From the cell containing the given text, extract its center point as (x, y) coordinate. 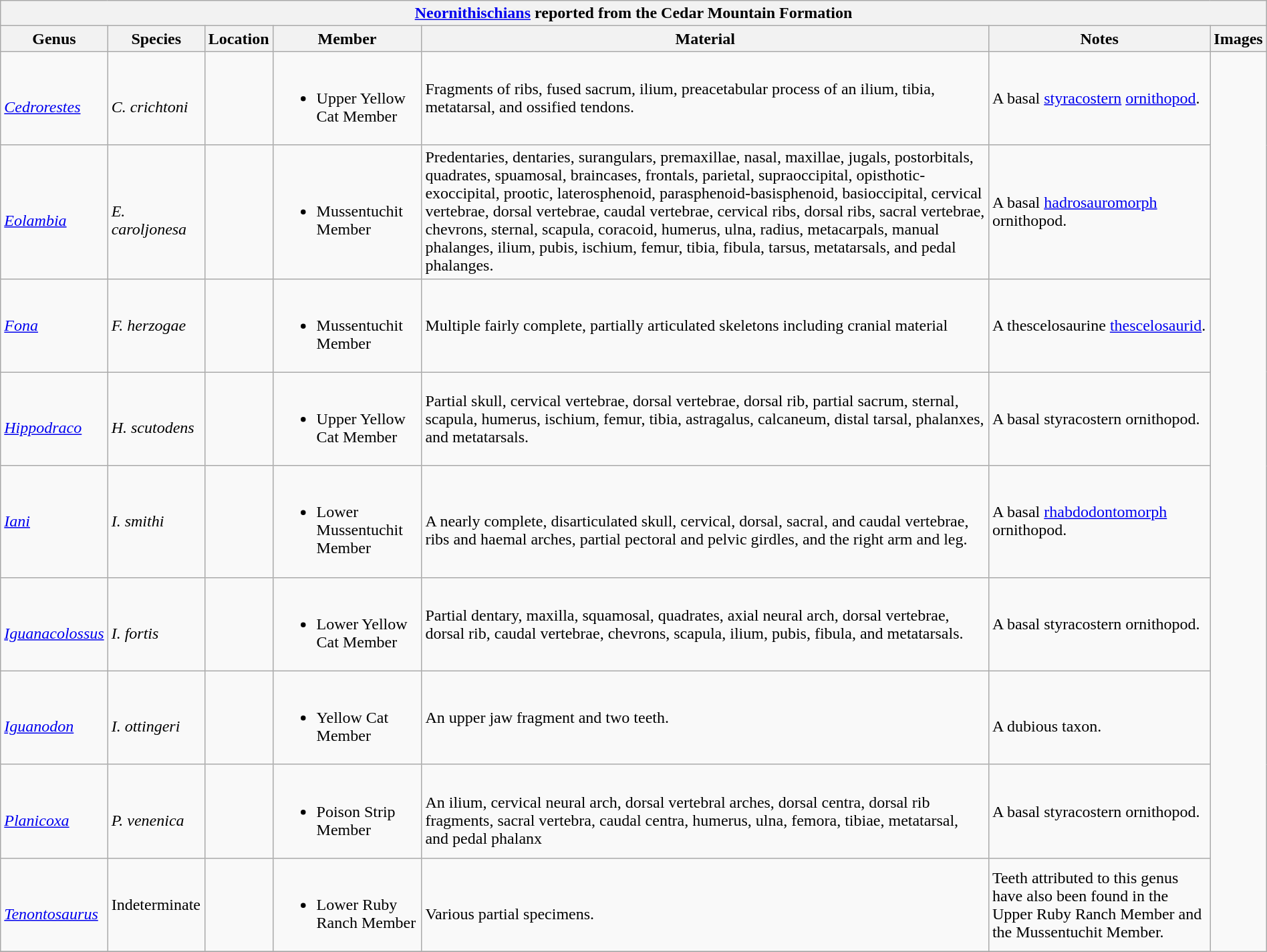
Lower Mussentuchit Member (347, 521)
A thescelosaurine thescelosaurid. (1099, 325)
F. herzogae (156, 325)
Poison Strip Member (347, 811)
Lower Yellow Cat Member (347, 624)
Eolambia (54, 212)
A basal hadrosauromorph ornithopod. (1099, 212)
Hippodraco (54, 419)
E. caroljonesa (156, 212)
P. venenica (156, 811)
I. fortis (156, 624)
C. crichtoni (156, 98)
An upper jaw fragment and two teeth. (706, 718)
Iguanacolossus (54, 624)
Iguanodon (54, 718)
Species (156, 39)
Notes (1099, 39)
Teeth attributed to this genus have also been found in the Upper Ruby Ranch Member and the Mussentuchit Member. (1099, 905)
Tenontosaurus (54, 905)
Genus (54, 39)
Cedrorestes (54, 98)
I. smithi (156, 521)
Indeterminate (156, 905)
Iani (54, 521)
Lower Ruby Ranch Member (347, 905)
Images (1238, 39)
Multiple fairly complete, partially articulated skeletons including cranial material (706, 325)
Planicoxa (54, 811)
Location (239, 39)
Various partial specimens. (706, 905)
Fona (54, 325)
I. ottingeri (156, 718)
Fragments of ribs, fused sacrum, ilium, preacetabular process of an ilium, tibia, metatarsal, and ossified tendons. (706, 98)
Material (706, 39)
Member (347, 39)
Neornithischians reported from the Cedar Mountain Formation (633, 13)
A dubious taxon. (1099, 718)
A basal rhabdodontomorph ornithopod. (1099, 521)
Yellow Cat Member (347, 718)
H. scutodens (156, 419)
